From the cell containing the given text, extract its center point as [x, y] coordinate. 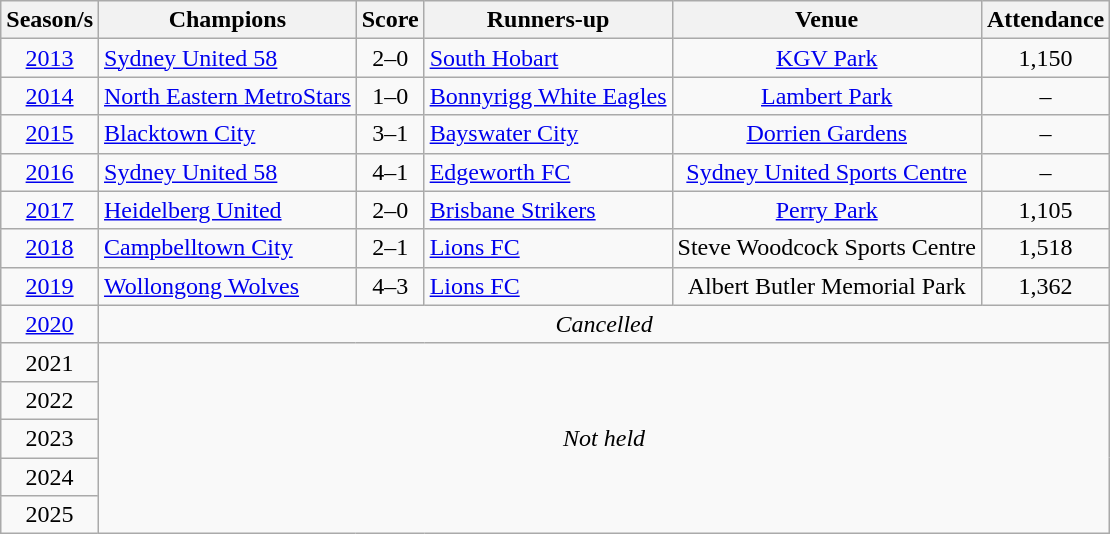
2022 [50, 400]
2021 [50, 362]
Champions [228, 20]
2014 [50, 96]
Attendance [1045, 20]
4–3 [390, 286]
Cancelled [604, 324]
Heidelberg United [228, 210]
Runners-up [548, 20]
Wollongong Wolves [228, 286]
1,518 [1045, 248]
1,150 [1045, 58]
Lambert Park [826, 96]
Albert Butler Memorial Park [826, 286]
Campbelltown City [228, 248]
2024 [50, 477]
4–1 [390, 172]
2025 [50, 515]
2016 [50, 172]
2023 [50, 438]
Brisbane Strikers [548, 210]
Bonnyrigg White Eagles [548, 96]
Season/s [50, 20]
Dorrien Gardens [826, 134]
2020 [50, 324]
3–1 [390, 134]
KGV Park [826, 58]
North Eastern MetroStars [228, 96]
Bayswater City [548, 134]
2013 [50, 58]
Not held [604, 438]
2–1 [390, 248]
2018 [50, 248]
Venue [826, 20]
1,105 [1045, 210]
Steve Woodcock Sports Centre [826, 248]
South Hobart [548, 58]
2015 [50, 134]
Blacktown City [228, 134]
Perry Park [826, 210]
1,362 [1045, 286]
2019 [50, 286]
1–0 [390, 96]
Edgeworth FC [548, 172]
2017 [50, 210]
Score [390, 20]
Sydney United Sports Centre [826, 172]
